Identify which cell holds the provided text, then report its [X, Y] central coordinate. 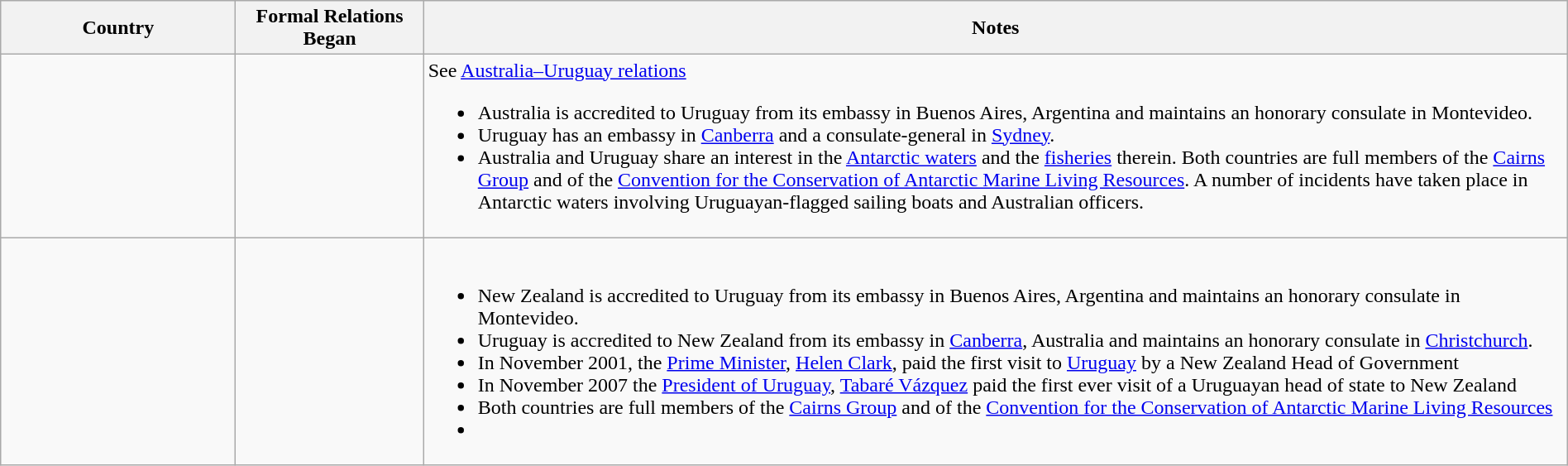
Notes [996, 28]
Country [118, 28]
Formal Relations Began [329, 28]
